For the text-containing cell, return its midpoint in (X, Y) coordinate format. 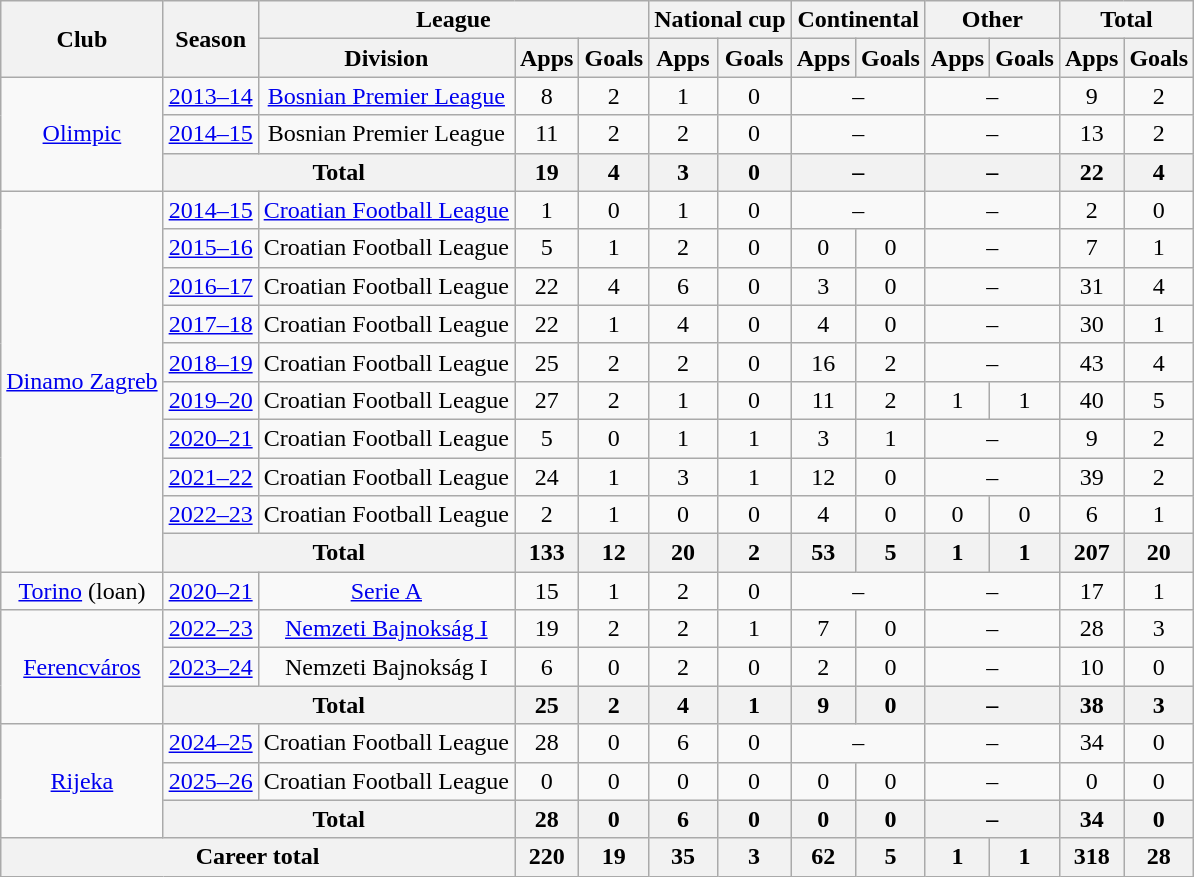
15 (546, 591)
2024–25 (210, 743)
Season (210, 39)
17 (1091, 591)
27 (546, 400)
53 (823, 553)
Rijeka (82, 781)
24 (546, 477)
2016–17 (210, 286)
Olimpic (82, 134)
30 (1091, 324)
2017–18 (210, 324)
13 (1091, 134)
Other (992, 20)
National cup (720, 20)
Division (386, 58)
43 (1091, 362)
Ferencváros (82, 667)
38 (1091, 705)
10 (1091, 667)
2013–14 (210, 96)
207 (1091, 553)
Club (82, 39)
Dinamo Zagreb (82, 382)
2023–24 (210, 667)
2021–22 (210, 477)
2015–16 (210, 248)
2025–26 (210, 781)
8 (546, 96)
62 (823, 857)
31 (1091, 286)
League (454, 20)
133 (546, 553)
Serie A (386, 591)
16 (823, 362)
35 (683, 857)
Continental (858, 20)
39 (1091, 477)
40 (1091, 400)
2019–20 (210, 400)
220 (546, 857)
Career total (258, 857)
Torino (loan) (82, 591)
2018–19 (210, 362)
318 (1091, 857)
